Find where the given text appears and provide that cell's center as (X, Y) coordinate. 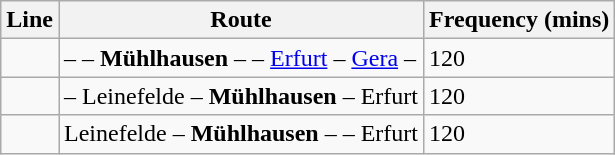
Line (30, 20)
Leinefelde – Mühlhausen – – Erfurt (240, 134)
– Leinefelde – Mühlhausen – Erfurt (240, 96)
Route (240, 20)
Frequency (mins) (520, 20)
– – Mühlhausen – – Erfurt – Gera – (240, 58)
